Search for the cell housing the specified text and yield its (X, Y) center coordinate. 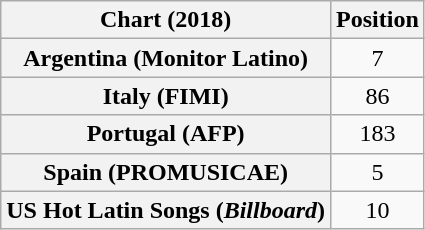
Chart (2018) (166, 20)
5 (378, 172)
Argentina (Monitor Latino) (166, 58)
Position (378, 20)
7 (378, 58)
86 (378, 96)
183 (378, 134)
US Hot Latin Songs (Billboard) (166, 210)
Spain (PROMUSICAE) (166, 172)
Italy (FIMI) (166, 96)
10 (378, 210)
Portugal (AFP) (166, 134)
